From the cell containing the given text, extract its center point as (x, y) coordinate. 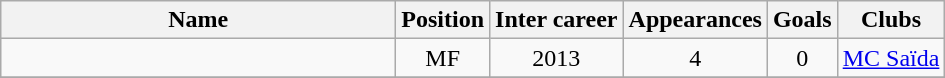
2013 (556, 58)
Position (443, 20)
4 (695, 58)
0 (802, 58)
MC Saïda (891, 58)
Inter career (556, 20)
Goals (802, 20)
MF (443, 58)
Appearances (695, 20)
Name (198, 20)
Clubs (891, 20)
